Extract the [X, Y] coordinate from the center of the cell holding the provided text.  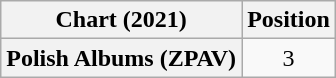
Polish Albums (ZPAV) [122, 58]
Position [289, 20]
3 [289, 58]
Chart (2021) [122, 20]
